Capture the cell that displays the provided text and extract its (x, y) central coordinate. 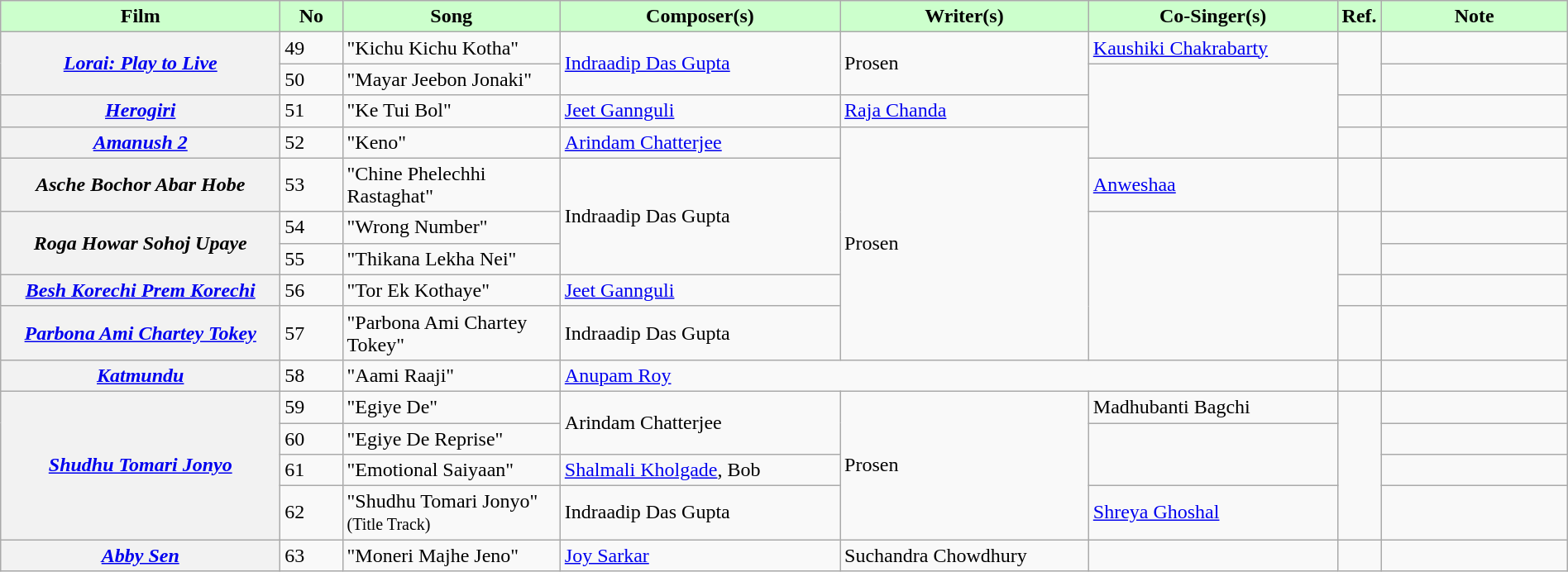
Joy Sarkar (700, 555)
Suchandra Chowdhury (964, 555)
"Egiye De Reprise" (452, 439)
56 (311, 290)
Film (141, 17)
Anupam Roy (949, 375)
"Emotional Saiyaan" (452, 470)
"Thikana Lekha Nei" (452, 259)
Writer(s) (964, 17)
59 (311, 407)
Asche Bochor Abar Hobe (141, 185)
Shalmali Kholgade, Bob (700, 470)
Besh Korechi Prem Korechi (141, 290)
50 (311, 79)
57 (311, 332)
No (311, 17)
55 (311, 259)
Song (452, 17)
54 (311, 227)
"Tor Ek Kothaye" (452, 290)
Herogiri (141, 111)
Composer(s) (700, 17)
"Kichu Kichu Kotha" (452, 48)
63 (311, 555)
Ref. (1360, 17)
"Mayar Jeebon Jonaki" (452, 79)
53 (311, 185)
Amanush 2 (141, 142)
Shudhu Tomari Jonyo (141, 465)
"Parbona Ami Chartey Tokey" (452, 332)
Note (1474, 17)
"Aami Raaji" (452, 375)
Shreya Ghoshal (1212, 512)
51 (311, 111)
"Moneri Majhe Jeno" (452, 555)
58 (311, 375)
49 (311, 48)
Co-Singer(s) (1212, 17)
Parbona Ami Chartey Tokey (141, 332)
Anweshaa (1212, 185)
"Chine Phelechhi Rastaghat" (452, 185)
61 (311, 470)
52 (311, 142)
Katmundu (141, 375)
"Ke Tui Bol" (452, 111)
62 (311, 512)
Kaushiki Chakrabarty (1212, 48)
"Egiye De" (452, 407)
Lorai: Play to Live (141, 64)
Raja Chanda (964, 111)
"Keno" (452, 142)
"Shudhu Tomari Jonyo"(Title Track) (452, 512)
Roga Howar Sohoj Upaye (141, 243)
"Wrong Number" (452, 227)
Madhubanti Bagchi (1212, 407)
Abby Sen (141, 555)
60 (311, 439)
